Detect which cell encompasses the target text, then output its [X, Y] center coordinate. 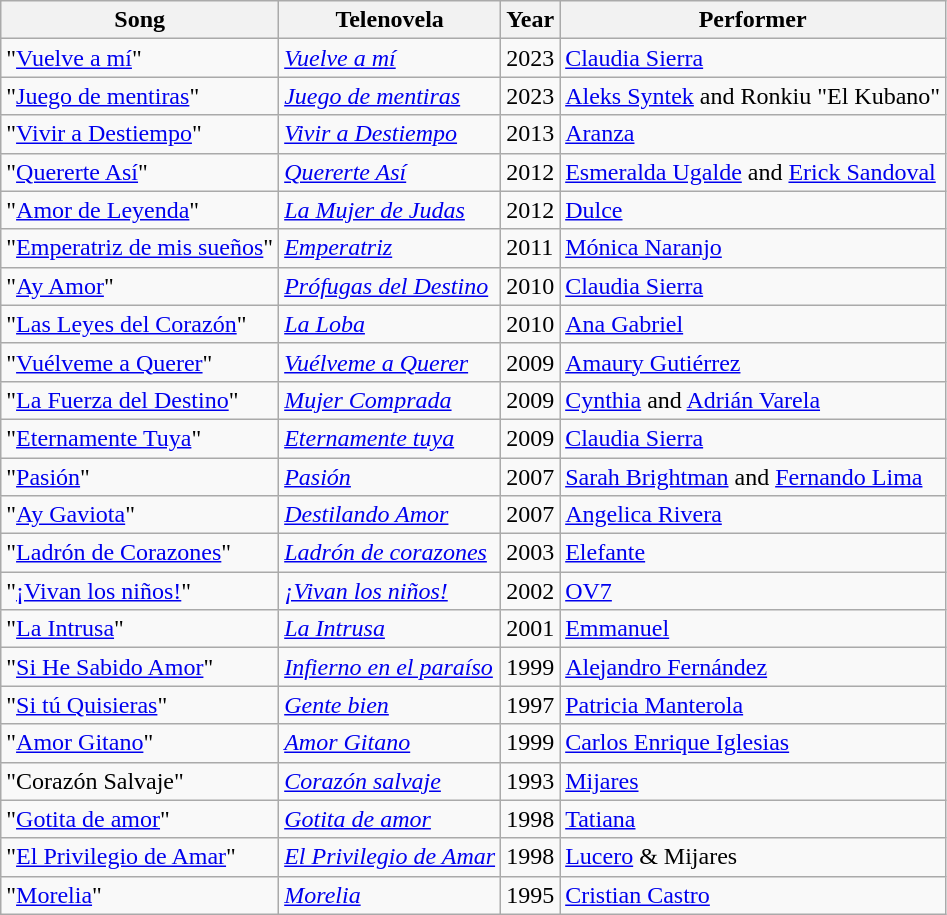
Tatiana [753, 819]
"Vuelve a mí" [140, 58]
"Si tú Quisieras" [140, 705]
El Privilegio de Amar [390, 857]
"Las Leyes del Corazón" [140, 324]
Telenovela [390, 20]
"La Intrusa" [140, 629]
"Emperatriz de mis sueños" [140, 248]
"La Fuerza del Destino" [140, 400]
2003 [530, 553]
Amaury Gutiérrez [753, 362]
"Juego de mentiras" [140, 96]
Cristian Castro [753, 895]
"Amor Gitano" [140, 743]
Year [530, 20]
Aranza [753, 134]
"Vivir a Destiempo" [140, 134]
Eternamente tuya [390, 438]
2002 [530, 591]
Performer [753, 20]
Corazón salvaje [390, 781]
Prófugas del Destino [390, 286]
OV7 [753, 591]
Emmanuel [753, 629]
"Ay Amor" [140, 286]
Amor Gitano [390, 743]
Emperatriz [390, 248]
"Gotita de amor" [140, 819]
Cynthia and Adrián Varela [753, 400]
Pasión [390, 477]
"Si He Sabido Amor" [140, 667]
Esmeralda Ugalde and Erick Sandoval [753, 172]
2001 [530, 629]
Vivir a Destiempo [390, 134]
Dulce [753, 210]
1993 [530, 781]
1995 [530, 895]
Sarah Brightman and Fernando Lima [753, 477]
Infierno en el paraíso [390, 667]
"¡Vivan los niños!" [140, 591]
La Intrusa [390, 629]
Quererte Así [390, 172]
"Quererte Así" [140, 172]
Alejandro Fernández [753, 667]
2013 [530, 134]
1997 [530, 705]
"Eternamente Tuya" [140, 438]
Elefante [753, 553]
Patricia Manterola [753, 705]
Gente bien [390, 705]
2011 [530, 248]
Mónica Naranjo [753, 248]
La Loba [390, 324]
"Ay Gaviota" [140, 515]
Morelia [390, 895]
Angelica Rivera [753, 515]
¡Vivan los niños! [390, 591]
"El Privilegio de Amar" [140, 857]
La Mujer de Judas [390, 210]
"Pasión" [140, 477]
Mijares [753, 781]
Ana Gabriel [753, 324]
Mujer Comprada [390, 400]
"Morelia" [140, 895]
Vuélveme a Querer [390, 362]
Gotita de amor [390, 819]
Ladrón de corazones [390, 553]
"Amor de Leyenda" [140, 210]
Juego de mentiras [390, 96]
Destilando Amor [390, 515]
Aleks Syntek and Ronkiu "El Kubano" [753, 96]
"Corazón Salvaje" [140, 781]
"Ladrón de Corazones" [140, 553]
Lucero & Mijares [753, 857]
"Vuélveme a Querer" [140, 362]
Song [140, 20]
Carlos Enrique Iglesias [753, 743]
Vuelve a mí [390, 58]
